Scan for the cell matching the given text and deliver its (X, Y) coordinate at center. 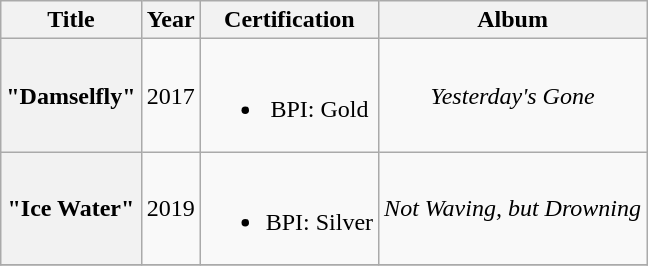
2017 (170, 96)
Certification (289, 20)
BPI: Silver (289, 208)
Year (170, 20)
Album (513, 20)
Yesterday's Gone (513, 96)
BPI: Gold (289, 96)
Title (71, 20)
"Damselfly" (71, 96)
Not Waving, but Drowning (513, 208)
"Ice Water" (71, 208)
2019 (170, 208)
